Return [X, Y] of the center of cell containing provided text 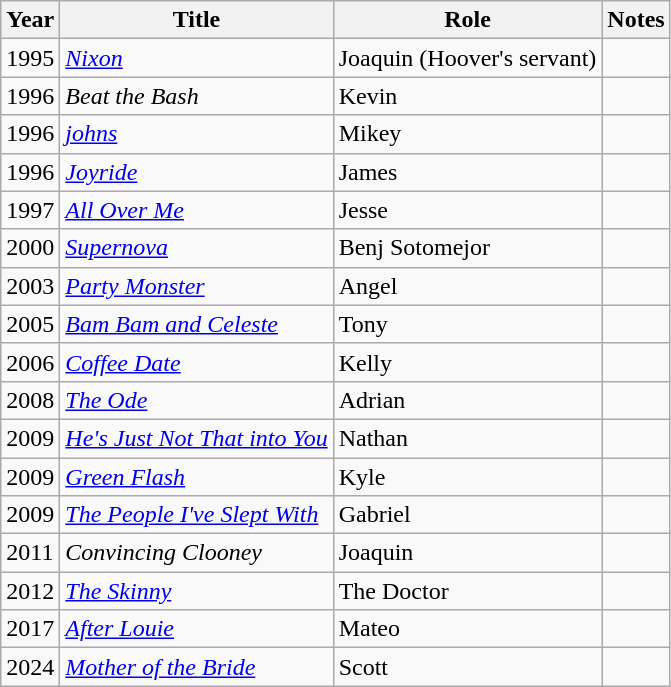
The Doctor [468, 591]
Kyle [468, 477]
Mateo [468, 629]
2012 [30, 591]
Benj Sotomejor [468, 248]
2005 [30, 324]
Joaquin (Hoover's servant) [468, 58]
All Over Me [196, 210]
Kelly [468, 362]
johns [196, 134]
Role [468, 20]
Title [196, 20]
2008 [30, 400]
2011 [30, 553]
Nixon [196, 58]
Joyride [196, 172]
2000 [30, 248]
Beat the Bash [196, 96]
James [468, 172]
Year [30, 20]
The Ode [196, 400]
Nathan [468, 438]
The Skinny [196, 591]
Mikey [468, 134]
Jesse [468, 210]
Scott [468, 667]
Party Monster [196, 286]
Supernova [196, 248]
2003 [30, 286]
1995 [30, 58]
1997 [30, 210]
Bam Bam and Celeste [196, 324]
He's Just Not That into You [196, 438]
Green Flash [196, 477]
Kevin [468, 96]
Joaquin [468, 553]
Angel [468, 286]
2024 [30, 667]
Gabriel [468, 515]
After Louie [196, 629]
Notes [636, 20]
Convincing Clooney [196, 553]
Mother of the Bride [196, 667]
Coffee Date [196, 362]
Adrian [468, 400]
2017 [30, 629]
The People I've Slept With [196, 515]
2006 [30, 362]
Tony [468, 324]
